Search for the cell housing the specified text and yield its [X, Y] center coordinate. 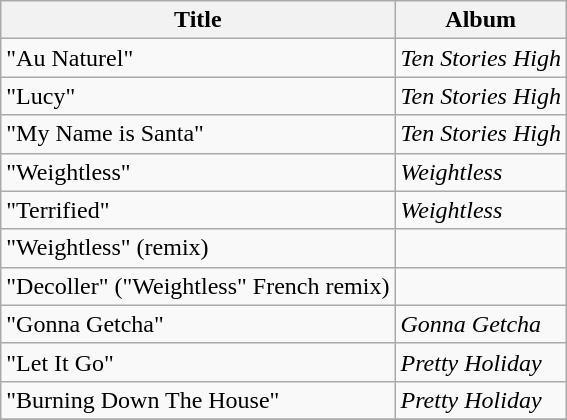
"Au Naturel" [198, 58]
Album [481, 20]
"Gonna Getcha" [198, 324]
"Weightless" (remix) [198, 248]
"Weightless" [198, 172]
"My Name is Santa" [198, 134]
Gonna Getcha [481, 324]
"Let It Go" [198, 362]
Title [198, 20]
"Terrified" [198, 210]
"Decoller" ("Weightless" French remix) [198, 286]
"Burning Down The House" [198, 400]
"Lucy" [198, 96]
